Find where the given text appears and provide that cell's center as [X, Y] coordinate. 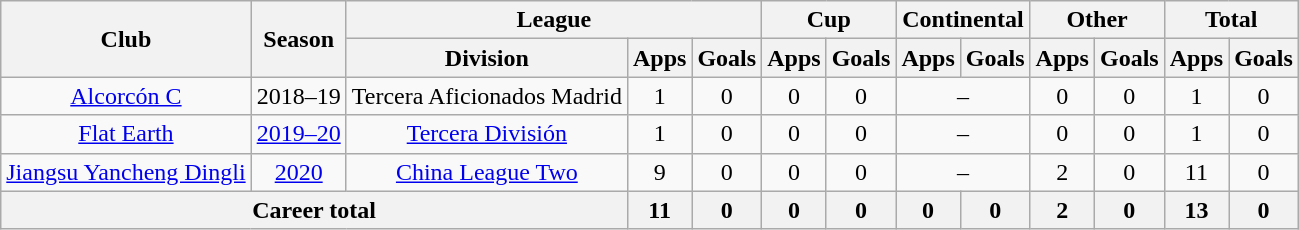
Alcorcón C [126, 96]
Continental [963, 20]
Cup [829, 20]
13 [1196, 210]
Division [486, 58]
Other [1097, 20]
2018–19 [298, 96]
Tercera Aficionados Madrid [486, 96]
2020 [298, 172]
Club [126, 39]
9 [659, 172]
Jiangsu Yancheng Dingli [126, 172]
Total [1231, 20]
2019–20 [298, 134]
Tercera División [486, 134]
Career total [314, 210]
League [554, 20]
Season [298, 39]
China League Two [486, 172]
Flat Earth [126, 134]
